Search for the cell housing the specified text and yield its (x, y) center coordinate. 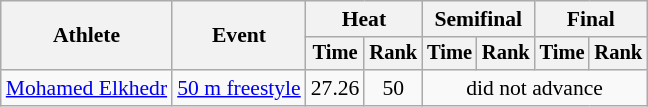
did not advance (534, 88)
27.26 (336, 88)
Event (239, 36)
50 m freestyle (239, 88)
Semifinal (478, 19)
Mohamed Elkhedr (86, 88)
Athlete (86, 36)
50 (393, 88)
Heat (364, 19)
Final (591, 19)
